Pinpoint the cell where the given text exists, returning its [x, y] midpoint coordinate. 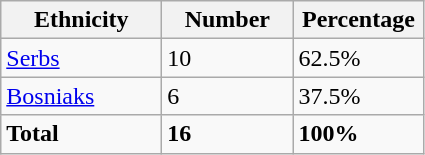
Serbs [82, 58]
Total [82, 134]
Ethnicity [82, 20]
62.5% [358, 58]
Bosniaks [82, 96]
Percentage [358, 20]
6 [228, 96]
100% [358, 134]
10 [228, 58]
37.5% [358, 96]
16 [228, 134]
Number [228, 20]
